From the cell containing the given text, extract its center point as [X, Y] coordinate. 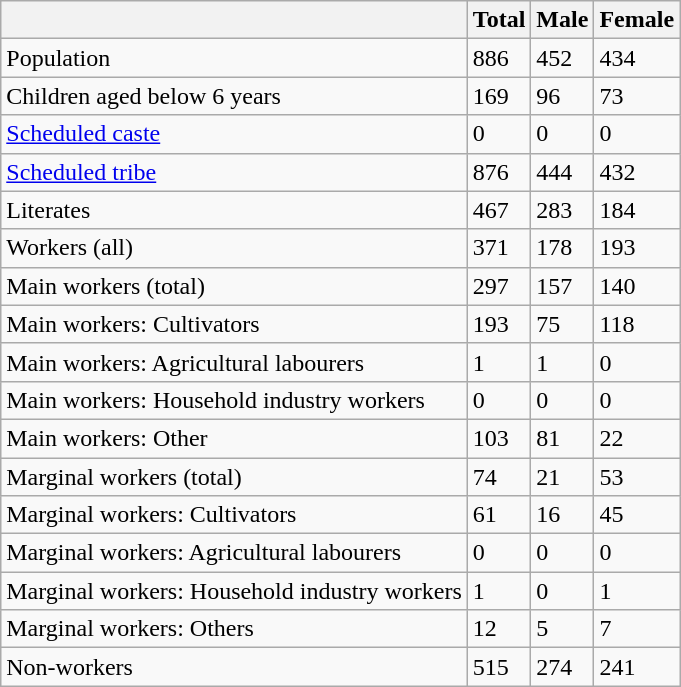
61 [499, 515]
45 [637, 515]
157 [562, 286]
Scheduled caste [234, 134]
74 [499, 477]
876 [499, 172]
Marginal workers (total) [234, 477]
103 [499, 438]
Workers (all) [234, 248]
178 [562, 248]
5 [562, 629]
444 [562, 172]
297 [499, 286]
22 [637, 438]
432 [637, 172]
274 [562, 667]
Marginal workers: Cultivators [234, 515]
452 [562, 58]
371 [499, 248]
Marginal workers: Household industry workers [234, 591]
434 [637, 58]
53 [637, 477]
7 [637, 629]
Main workers (total) [234, 286]
169 [499, 96]
21 [562, 477]
118 [637, 324]
Population [234, 58]
Total [499, 20]
140 [637, 286]
467 [499, 210]
Female [637, 20]
Children aged below 6 years [234, 96]
Marginal workers: Agricultural labourers [234, 553]
241 [637, 667]
515 [499, 667]
Scheduled tribe [234, 172]
Marginal workers: Others [234, 629]
75 [562, 324]
Main workers: Agricultural labourers [234, 362]
886 [499, 58]
Main workers: Household industry workers [234, 400]
96 [562, 96]
16 [562, 515]
Non-workers [234, 667]
184 [637, 210]
81 [562, 438]
Literates [234, 210]
Main workers: Other [234, 438]
Main workers: Cultivators [234, 324]
283 [562, 210]
Male [562, 20]
12 [499, 629]
73 [637, 96]
